Capture the cell that displays the provided text and extract its [X, Y] central coordinate. 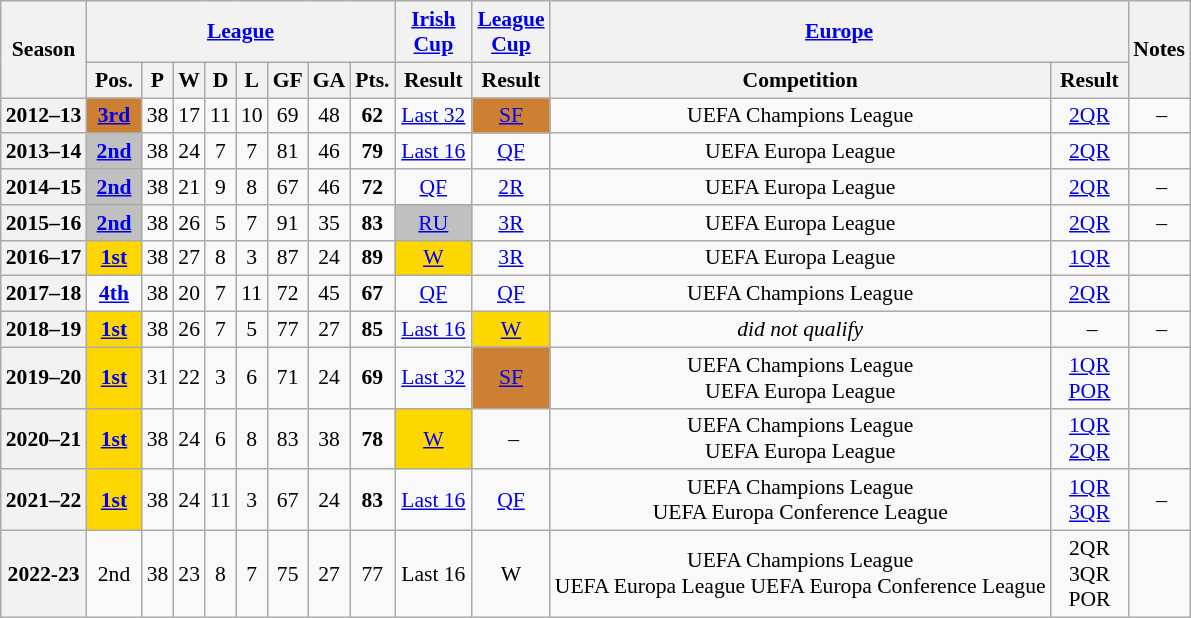
1QR [1090, 258]
89 [372, 258]
2017–18 [44, 294]
4th [114, 294]
Irish Cup [434, 32]
2019–20 [44, 378]
20 [189, 294]
2012–13 [44, 116]
71 [288, 378]
Pts. [372, 80]
81 [288, 152]
Europe [839, 32]
1QR3QR [1090, 500]
P [158, 80]
9 [220, 187]
45 [330, 294]
31 [158, 378]
2QR3QR POR [1090, 574]
2015–16 [44, 223]
L [252, 80]
2R [511, 187]
87 [288, 258]
23 [189, 574]
Notes [1159, 50]
GA [330, 80]
D [220, 80]
2014–15 [44, 187]
UEFA Champions LeagueUEFA Europa League UEFA Europa Conference League [800, 574]
GF [288, 80]
85 [372, 330]
1QR2QR [1090, 438]
10 [252, 116]
48 [330, 116]
91 [288, 223]
League Cup [511, 32]
2018–19 [44, 330]
22 [189, 378]
35 [330, 223]
2016–17 [44, 258]
75 [288, 574]
17 [189, 116]
3rd [114, 116]
2022-23 [44, 574]
62 [372, 116]
RU [434, 223]
did not qualify [800, 330]
2021–22 [44, 500]
2013–14 [44, 152]
League [240, 32]
1QRPOR [1090, 378]
79 [372, 152]
Season [44, 50]
78 [372, 438]
Pos. [114, 80]
21 [189, 187]
Competition [800, 80]
2020–21 [44, 438]
UEFA Champions LeagueUEFA Europa Conference League [800, 500]
